Determine the [X, Y] coordinate at the center of the cell enclosing the given text.  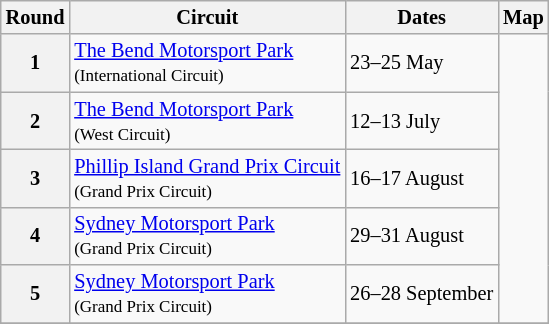
3 [36, 178]
16–17 August [422, 178]
Phillip Island Grand Prix Circuit(Grand Prix Circuit) [207, 178]
Round [36, 17]
Circuit [207, 17]
23–25 May [422, 63]
2 [36, 121]
The Bend Motorsport Park(West Circuit) [207, 121]
12–13 July [422, 121]
29–31 August [422, 236]
1 [36, 63]
Map [523, 17]
Dates [422, 17]
4 [36, 236]
The Bend Motorsport Park(International Circuit) [207, 63]
5 [36, 294]
26–28 September [422, 294]
